Pinpoint the cell where the given text exists, returning its (X, Y) midpoint coordinate. 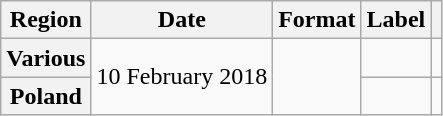
Region (46, 20)
10 February 2018 (182, 77)
Format (317, 20)
Date (182, 20)
Poland (46, 96)
Label (396, 20)
Various (46, 58)
